Locate the cell with the specified text and output its [X, Y] center coordinate. 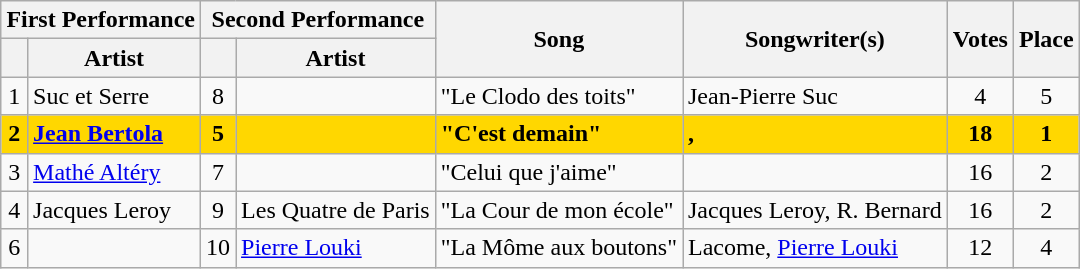
"Le Clodo des toits" [558, 96]
"Celui que j'aime" [558, 172]
9 [218, 210]
Place [1046, 39]
, [814, 134]
Lacome, Pierre Louki [814, 248]
3 [14, 172]
Jean-Pierre Suc [814, 96]
Votes [980, 39]
7 [218, 172]
Jean Bertola [114, 134]
Pierre Louki [336, 248]
10 [218, 248]
18 [980, 134]
8 [218, 96]
Song [558, 39]
6 [14, 248]
First Performance [101, 20]
12 [980, 248]
Les Quatre de Paris [336, 210]
Suc et Serre [114, 96]
Second Performance [318, 20]
Jacques Leroy [114, 210]
Songwriter(s) [814, 39]
Mathé Altéry [114, 172]
Jacques Leroy, R. Bernard [814, 210]
"C'est demain" [558, 134]
"La Cour de mon école" [558, 210]
"La Môme aux boutons" [558, 248]
